Pinpoint the cell where the given text exists, returning its [x, y] midpoint coordinate. 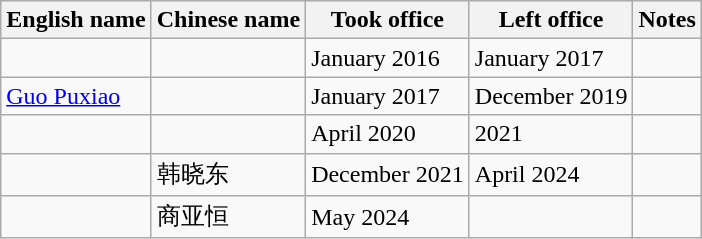
Chinese name [228, 20]
Took office [388, 20]
May 2024 [388, 218]
English name [76, 20]
Guo Puxiao [76, 96]
December 2019 [551, 96]
韩晓东 [228, 174]
January 2016 [388, 58]
April 2024 [551, 174]
April 2020 [388, 134]
2021 [551, 134]
December 2021 [388, 174]
Left office [551, 20]
Notes [667, 20]
商亚恒 [228, 218]
